Provide the [x, y] coordinate of the cell's center where the given text is located.  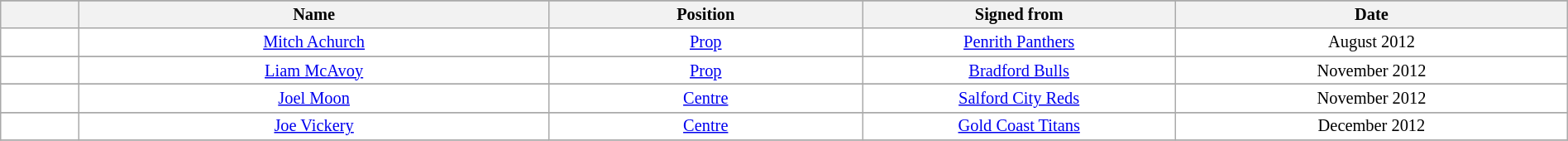
Joel Moon [313, 98]
Penrith Panthers [1019, 42]
Joe Vickery [313, 126]
Signed from [1019, 14]
Bradford Bulls [1019, 70]
Gold Coast Titans [1019, 126]
Salford City Reds [1019, 98]
Position [706, 14]
Mitch Achurch [313, 42]
Date [1372, 14]
Liam McAvoy [313, 70]
Name [313, 14]
December 2012 [1372, 126]
August 2012 [1372, 42]
